Output the [X, Y] coordinate of the center of the cell containing the given text.  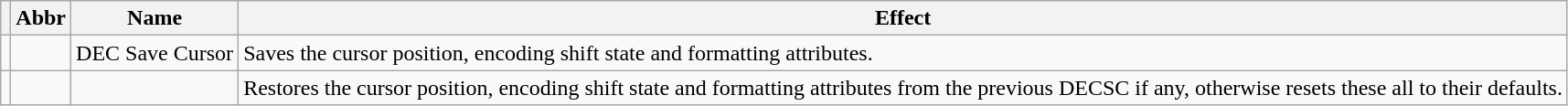
Effect [903, 18]
Abbr [41, 18]
Saves the cursor position, encoding shift state and formatting attributes. [903, 53]
DEC Save Cursor [155, 53]
Name [155, 18]
